Search for the cell housing the specified text and yield its [x, y] center coordinate. 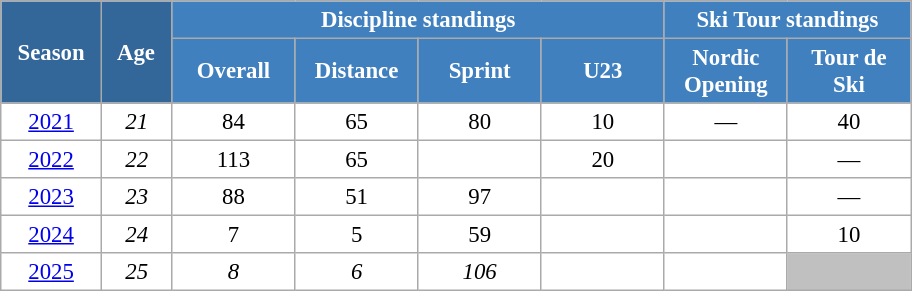
59 [480, 235]
23 [136, 197]
Age [136, 52]
22 [136, 160]
2022 [52, 160]
2024 [52, 235]
Discipline standings [418, 20]
24 [136, 235]
Sprint [480, 72]
21 [136, 122]
113 [234, 160]
80 [480, 122]
84 [234, 122]
Season [52, 52]
97 [480, 197]
Tour deSki [848, 72]
5 [356, 235]
40 [848, 122]
Overall [234, 72]
NordicOpening [726, 72]
Ski Tour standings [787, 20]
88 [234, 197]
2023 [52, 197]
7 [234, 235]
2021 [52, 122]
U23 [602, 72]
20 [602, 160]
Distance [356, 72]
51 [356, 197]
